Scan for the cell matching the given text and deliver its [X, Y] coordinate at center. 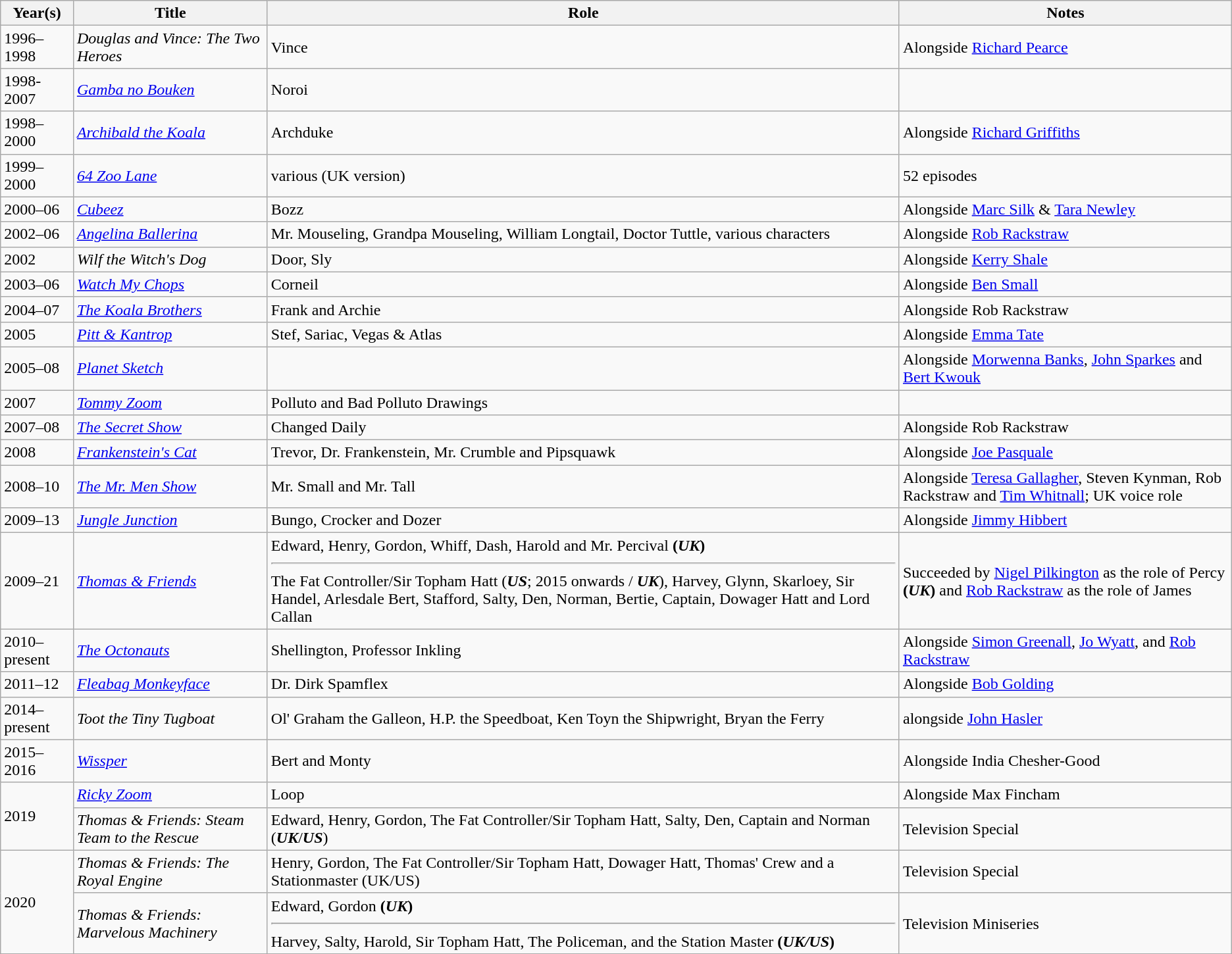
2007–08 [37, 428]
2009–13 [37, 520]
Succeeded by Nigel Pilkington as the role of Percy (UK) and Rob Rackstraw as the role of James [1065, 581]
various (UK version) [583, 175]
Year(s) [37, 13]
Door, Sly [583, 259]
1998-2007 [37, 89]
Ricky Zoom [170, 795]
Thomas & Friends: Steam Team to the Rescue [170, 829]
Thomas & Friends [170, 581]
Archibald the Koala [170, 133]
Ol' Graham the Galleon, H.P. the Speedboat, Ken Toyn the Shipwright, Bryan the Ferry [583, 718]
Alongside Morwenna Banks, John Sparkes and Bert Kwouk [1065, 368]
2003–06 [37, 284]
Bungo, Crocker and Dozer [583, 520]
1998–2000 [37, 133]
Loop [583, 795]
Trevor, Dr. Frankenstein, Mr. Crumble and Pipsquawk [583, 453]
Angelina Ballerina [170, 234]
Title [170, 13]
Alongside Bob Golding [1065, 684]
Tommy Zoom [170, 402]
2015–2016 [37, 761]
Cubeez [170, 209]
Jungle Junction [170, 520]
Wissper [170, 761]
The Octonauts [170, 650]
1996–1998 [37, 47]
Alongside Ben Small [1065, 284]
Thomas & Friends: Marvelous Machinery [170, 923]
2011–12 [37, 684]
64 Zoo Lane [170, 175]
Television Miniseries [1065, 923]
Douglas and Vince: The Two Heroes [170, 47]
Watch My Chops [170, 284]
Bert and Monty [583, 761]
Edward, Henry, Gordon, The Fat Controller/Sir Topham Hatt, Salty, Den, Captain and Norman (UK/US) [583, 829]
Bozz [583, 209]
Changed Daily [583, 428]
2004–07 [37, 309]
Dr. Dirk Spamflex [583, 684]
2008–10 [37, 487]
The Koala Brothers [170, 309]
Archduke [583, 133]
Frank and Archie [583, 309]
alongside John Hasler [1065, 718]
2014–present [37, 718]
Fleabag Monkeyface [170, 684]
Planet Sketch [170, 368]
2010–present [37, 650]
Alongside Teresa Gallagher, Steven Kynman, Rob Rackstraw and Tim Whitnall; UK voice role [1065, 487]
2020 [37, 901]
1999–2000 [37, 175]
Gamba no Bouken [170, 89]
2007 [37, 402]
Alongside Richard Griffiths [1065, 133]
Henry, Gordon, The Fat Controller/Sir Topham Hatt, Dowager Hatt, Thomas' Crew and a Stationmaster (UK/US) [583, 871]
Toot the Tiny Tugboat [170, 718]
52 episodes [1065, 175]
Edward, Gordon (UK) Harvey, Salty, Harold, Sir Topham Hatt, The Policeman, and the Station Master (UK/US) [583, 923]
2000–06 [37, 209]
Mr. Small and Mr. Tall [583, 487]
The Mr. Men Show [170, 487]
Polluto and Bad Polluto Drawings [583, 402]
Alongside India Chesher-Good [1065, 761]
2009–21 [37, 581]
Alongside Jimmy Hibbert [1065, 520]
Alongside Simon Greenall, Jo Wyatt, and Rob Rackstraw [1065, 650]
Alongside Joe Pasquale [1065, 453]
Notes [1065, 13]
2008 [37, 453]
Thomas & Friends: The Royal Engine [170, 871]
Alongside Marc Silk & Tara Newley [1065, 209]
Corneil [583, 284]
2019 [37, 816]
Alongside Max Fincham [1065, 795]
Frankenstein's Cat [170, 453]
Wilf the Witch's Dog [170, 259]
2002 [37, 259]
2002–06 [37, 234]
Vince [583, 47]
Pitt & Kantrop [170, 334]
Noroi [583, 89]
2005–08 [37, 368]
Shellington, Professor Inkling [583, 650]
The Secret Show [170, 428]
Role [583, 13]
Mr. Mouseling, Grandpa Mouseling, William Longtail, Doctor Tuttle, various characters [583, 234]
Stef, Sariac, Vegas & Atlas [583, 334]
Alongside Emma Tate [1065, 334]
2005 [37, 334]
Alongside Kerry Shale [1065, 259]
Alongside Richard Pearce [1065, 47]
